Pinpoint the cell where the given text exists, returning its (x, y) midpoint coordinate. 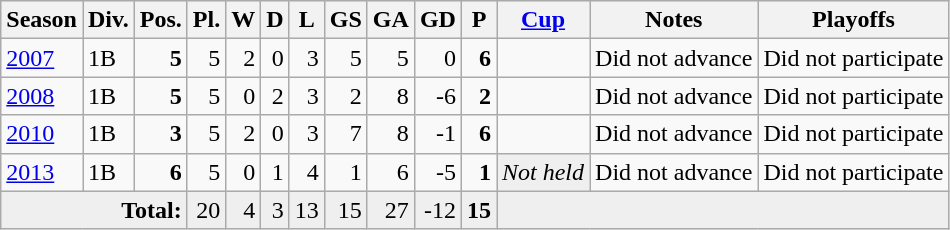
20 (206, 210)
13 (306, 210)
Pl. (206, 20)
W (244, 20)
7 (346, 134)
Season (42, 20)
L (306, 20)
Notes (674, 20)
-5 (438, 172)
-12 (438, 210)
2007 (42, 58)
2008 (42, 96)
Cup (542, 20)
Div. (108, 20)
Total: (94, 210)
Pos. (160, 20)
2010 (42, 134)
2013 (42, 172)
GD (438, 20)
-1 (438, 134)
GS (346, 20)
GA (390, 20)
D (275, 20)
Playoffs (854, 20)
27 (390, 210)
Not held (542, 172)
P (478, 20)
-6 (438, 96)
